Extract the [x, y] coordinate from the center of the cell holding the provided text.  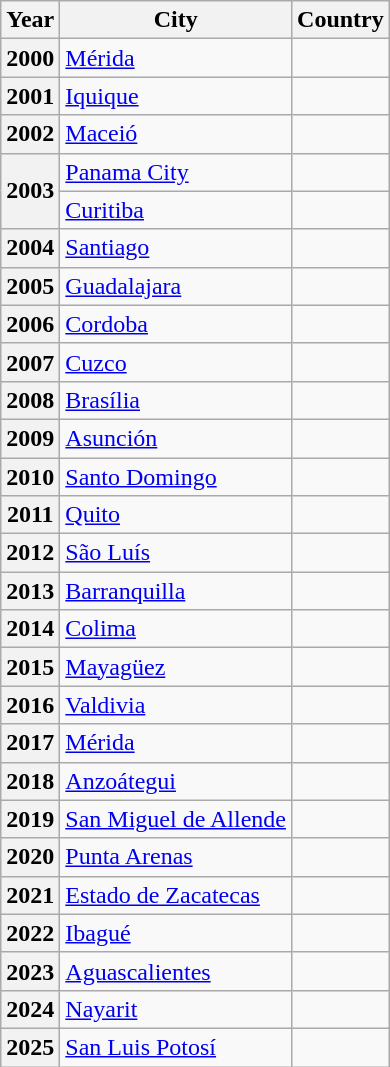
2014 [30, 629]
Nayarit [176, 1009]
Colima [176, 629]
Mayagüez [176, 667]
Cordoba [176, 324]
Asunción [176, 438]
2019 [30, 819]
2017 [30, 743]
2015 [30, 667]
City [176, 20]
Anzoátegui [176, 781]
Panama City [176, 172]
2025 [30, 1047]
2024 [30, 1009]
Estado de Zacatecas [176, 895]
San Luis Potosí [176, 1047]
Quito [176, 515]
2018 [30, 781]
2007 [30, 362]
Country [341, 20]
2020 [30, 857]
Iquique [176, 96]
2006 [30, 324]
2000 [30, 58]
Aguascalientes [176, 971]
2021 [30, 895]
2012 [30, 553]
2005 [30, 286]
2003 [30, 191]
2004 [30, 248]
San Miguel de Allende [176, 819]
2008 [30, 400]
2022 [30, 933]
2011 [30, 515]
2010 [30, 477]
Curitiba [176, 210]
Guadalajara [176, 286]
Cuzco [176, 362]
Punta Arenas [176, 857]
São Luís [176, 553]
2001 [30, 96]
Santo Domingo [176, 477]
Ibagué [176, 933]
2002 [30, 134]
2016 [30, 705]
Santiago [176, 248]
2023 [30, 971]
2013 [30, 591]
Brasília [176, 400]
Valdivia [176, 705]
Maceió [176, 134]
Barranquilla [176, 591]
Year [30, 20]
2009 [30, 438]
